Detect which cell encompasses the target text, then output its (X, Y) center coordinate. 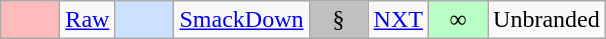
SmackDown (242, 20)
§ (338, 20)
∞ (458, 20)
NXT (398, 20)
Unbranded (547, 20)
Raw (88, 20)
